Detect which cell encompasses the target text, then output its [x, y] center coordinate. 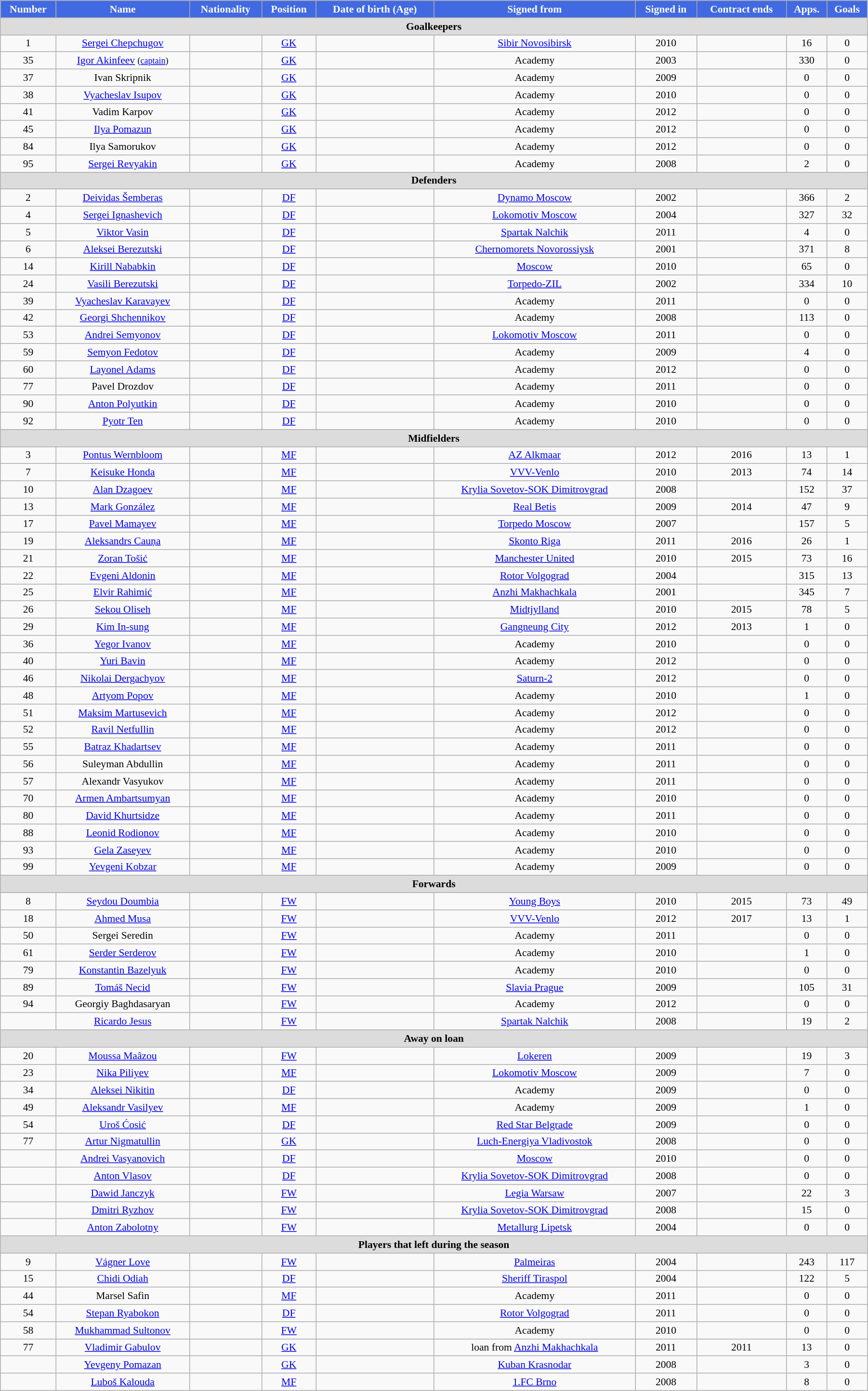
315 [806, 576]
Palmeiras [535, 1262]
25 [28, 592]
David Khurtsidze [122, 816]
Date of birth (Age) [375, 9]
92 [28, 421]
157 [806, 524]
Aleksei Berezutski [122, 249]
Legia Warsaw [535, 1193]
Keisuke Honda [122, 472]
Anton Zabolotny [122, 1228]
65 [806, 267]
loan from Anzhi Makhachkala [535, 1348]
Sergei Seredin [122, 936]
Andrei Semyonov [122, 335]
53 [28, 335]
Young Boys [535, 902]
Red Star Belgrade [535, 1125]
Name [122, 9]
Saturn-2 [535, 679]
Yevgeni Kobzar [122, 867]
Skonto Riga [535, 541]
Stepan Ryabokon [122, 1313]
Uroš Ćosić [122, 1125]
94 [28, 1004]
40 [28, 661]
Contract ends [741, 9]
21 [28, 558]
Number [28, 9]
32 [847, 215]
366 [806, 198]
95 [28, 164]
44 [28, 1296]
60 [28, 369]
113 [806, 318]
Serder Serderov [122, 953]
Ravil Netfullin [122, 730]
Goalkeepers [434, 26]
371 [806, 249]
Chernomorets Novorossiysk [535, 249]
Sibir Novosibirsk [535, 43]
Dmitri Ryzhov [122, 1210]
Mark González [122, 507]
Forwards [434, 884]
Artur Nigmatullin [122, 1142]
Lokeren [535, 1056]
Goals [847, 9]
35 [28, 61]
Sekou Oliseh [122, 610]
Dawid Janczyk [122, 1193]
Moussa Maâzou [122, 1056]
88 [28, 833]
45 [28, 130]
46 [28, 679]
Igor Akinfeev (captain) [122, 61]
Kim In-sung [122, 627]
6 [28, 249]
Vasili Berezutski [122, 284]
Vyacheslav Isupov [122, 95]
Nikolai Dergachyov [122, 679]
Tomáš Necid [122, 987]
29 [28, 627]
Nationality [225, 9]
41 [28, 112]
78 [806, 610]
Signed from [535, 9]
Vladimir Gabulov [122, 1348]
Marsel Safin [122, 1296]
Maksim Martusevich [122, 713]
Yuri Bavin [122, 661]
Sheriff Tiraspol [535, 1279]
Vágner Love [122, 1262]
Torpedo Moscow [535, 524]
17 [28, 524]
50 [28, 936]
Luboš Kalouda [122, 1382]
Anzhi Makhachkala [535, 592]
Manchester United [535, 558]
330 [806, 61]
90 [28, 404]
Midtjylland [535, 610]
Georgi Shchennikov [122, 318]
Georgiy Baghdasaryan [122, 1004]
2003 [666, 61]
Alexandr Vasyukov [122, 781]
89 [28, 987]
Viktor Vasin [122, 232]
34 [28, 1090]
122 [806, 1279]
Pyotr Ten [122, 421]
Ahmed Musa [122, 919]
Mukhammad Sultonov [122, 1330]
70 [28, 799]
Torpedo-ZIL [535, 284]
61 [28, 953]
56 [28, 764]
Real Betis [535, 507]
Kirill Nababkin [122, 267]
Sergei Ignashevich [122, 215]
AZ Alkmaar [535, 455]
23 [28, 1073]
Kuban Krasnodar [535, 1365]
327 [806, 215]
2014 [741, 507]
Ricardo Jesus [122, 1022]
59 [28, 353]
Metallurg Lipetsk [535, 1228]
Aleksandrs Cauņa [122, 541]
Anton Vlasov [122, 1176]
Deividas Šemberas [122, 198]
Konstantin Bazelyuk [122, 970]
80 [28, 816]
Aleksandr Vasilyev [122, 1107]
117 [847, 1262]
Ilya Pomazun [122, 130]
Dynamo Moscow [535, 198]
31 [847, 987]
Slavia Prague [535, 987]
Defenders [434, 181]
Semyon Fedotov [122, 353]
Armen Ambartsumyan [122, 799]
Players that left during the season [434, 1245]
Vadim Karpov [122, 112]
Leonid Rodionov [122, 833]
Ilya Samorukov [122, 146]
38 [28, 95]
Nika Piliyev [122, 1073]
Ivan Skripnik [122, 78]
52 [28, 730]
Pavel Drozdov [122, 387]
47 [806, 507]
39 [28, 301]
334 [806, 284]
Gangneung City [535, 627]
79 [28, 970]
42 [28, 318]
Signed in [666, 9]
Position [289, 9]
Seydou Doumbia [122, 902]
Aleksei Nikitin [122, 1090]
Away on loan [434, 1039]
20 [28, 1056]
84 [28, 146]
Apps. [806, 9]
74 [806, 472]
18 [28, 919]
Sergei Revyakin [122, 164]
105 [806, 987]
48 [28, 695]
Midfielders [434, 438]
152 [806, 490]
51 [28, 713]
Batraz Khadartsev [122, 747]
Artyom Popov [122, 695]
Evgeni Aldonin [122, 576]
Yegor Ivanov [122, 644]
Zoran Tošić [122, 558]
243 [806, 1262]
Vyacheslav Karavayev [122, 301]
36 [28, 644]
93 [28, 850]
Chidi Odiah [122, 1279]
1.FC Brno [535, 1382]
Pavel Mamayev [122, 524]
57 [28, 781]
Alan Dzagoev [122, 490]
24 [28, 284]
Elvir Rahimić [122, 592]
55 [28, 747]
Gela Zaseyev [122, 850]
Suleyman Abdullin [122, 764]
Andrei Vasyanovich [122, 1159]
58 [28, 1330]
Sergei Chepchugov [122, 43]
Anton Polyutkin [122, 404]
2017 [741, 919]
345 [806, 592]
Yevgeny Pomazan [122, 1365]
Pontus Wernbloom [122, 455]
Layonel Adams [122, 369]
Luch-Energiya Vladivostok [535, 1142]
99 [28, 867]
